Scan for the cell matching the given text and deliver its [x, y] coordinate at center. 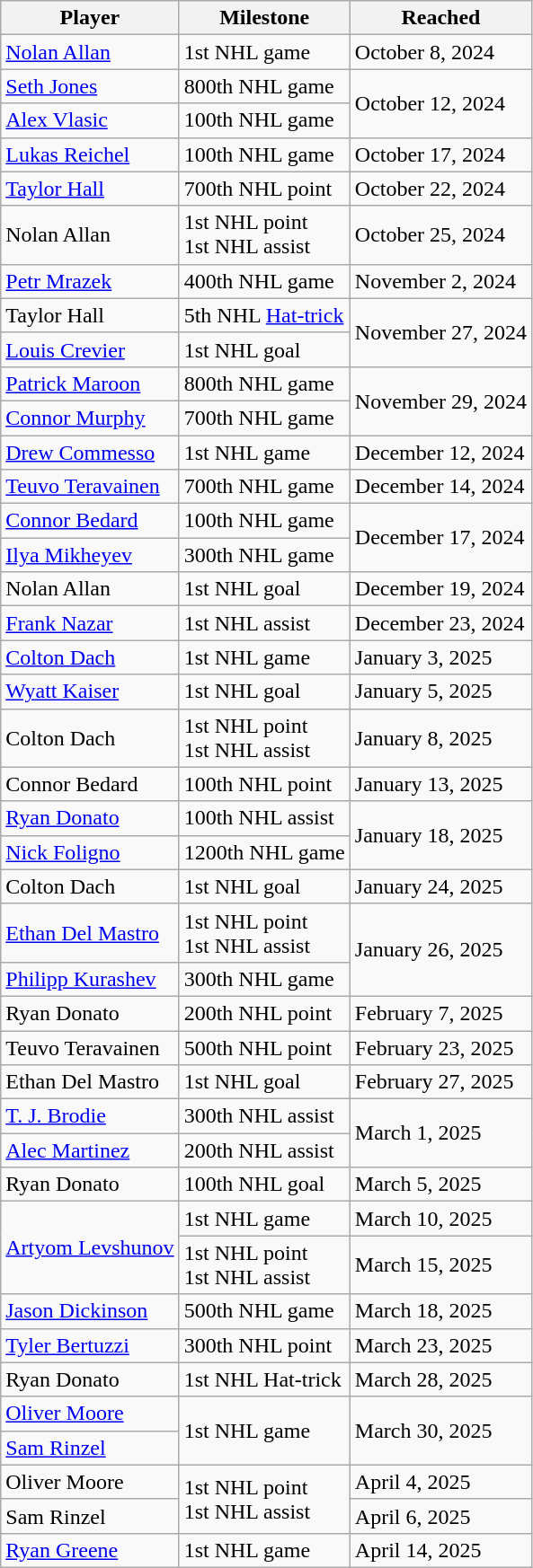
March 30, 2025 [440, 1431]
March 10, 2025 [440, 1219]
Seth Jones [90, 86]
January 26, 2025 [440, 950]
Alec Martinez [90, 1150]
March 5, 2025 [440, 1185]
April 14, 2025 [440, 1550]
Wyatt Kaiser [90, 692]
December 23, 2024 [440, 623]
January 3, 2025 [440, 657]
December 14, 2024 [440, 487]
March 28, 2025 [440, 1379]
March 18, 2025 [440, 1311]
November 29, 2024 [440, 401]
Connor Murphy [90, 418]
October 8, 2024 [440, 52]
Frank Nazar [90, 623]
1st NHL assist [264, 623]
500th NHL point [264, 1048]
Alex Vlasic [90, 120]
100th NHL point [264, 784]
January 24, 2025 [440, 886]
October 22, 2024 [440, 189]
500th NHL game [264, 1311]
Reached [440, 18]
Ilya Mikheyev [90, 555]
Player [90, 18]
Patrick Maroon [90, 383]
October 12, 2024 [440, 103]
March 15, 2025 [440, 1264]
October 25, 2024 [440, 235]
October 17, 2024 [440, 154]
Louis Crevier [90, 349]
Jason Dickinson [90, 1311]
300th NHL assist [264, 1116]
December 12, 2024 [440, 452]
700th NHL point [264, 189]
Lukas Reichel [90, 154]
Petr Mrazek [90, 281]
November 27, 2024 [440, 332]
February 7, 2025 [440, 1013]
100th NHL assist [264, 818]
December 17, 2024 [440, 538]
300th NHL point [264, 1345]
April 4, 2025 [440, 1482]
Ryan Greene [90, 1550]
February 23, 2025 [440, 1048]
November 2, 2024 [440, 281]
1200th NHL game [264, 852]
March 23, 2025 [440, 1345]
December 19, 2024 [440, 589]
Drew Commesso [90, 452]
Philipp Kurashev [90, 979]
200th NHL point [264, 1013]
January 8, 2025 [440, 738]
1st NHL Hat-trick [264, 1379]
100th NHL goal [264, 1185]
March 1, 2025 [440, 1133]
Nick Foligno [90, 852]
400th NHL game [264, 281]
5th NHL Hat-trick [264, 315]
January 5, 2025 [440, 692]
January 13, 2025 [440, 784]
Artyom Levshunov [90, 1248]
200th NHL assist [264, 1150]
Milestone [264, 18]
February 27, 2025 [440, 1082]
January 18, 2025 [440, 835]
T. J. Brodie [90, 1116]
April 6, 2025 [440, 1516]
Tyler Bertuzzi [90, 1345]
